Find where the given text appears and provide that cell's center as (x, y) coordinate. 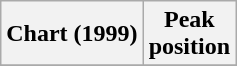
Chart (1999) (72, 34)
Peakposition (189, 34)
